Detect which cell encompasses the target text, then output its [X, Y] center coordinate. 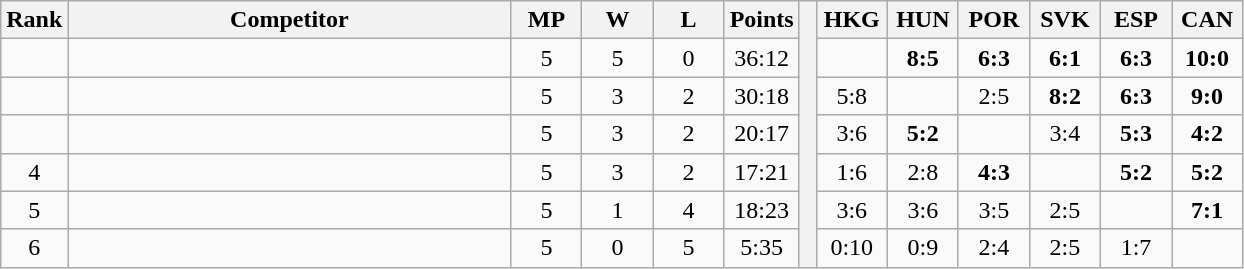
ESP [1136, 20]
36:12 [762, 58]
POR [994, 20]
CAN [1208, 20]
17:21 [762, 172]
18:23 [762, 210]
10:0 [1208, 58]
4:2 [1208, 134]
8:2 [1064, 96]
5:35 [762, 248]
30:18 [762, 96]
Rank [34, 20]
4:3 [994, 172]
Competitor [290, 20]
L [688, 20]
5:8 [852, 96]
1 [618, 210]
0:10 [852, 248]
1:7 [1136, 248]
20:17 [762, 134]
5:3 [1136, 134]
SVK [1064, 20]
HUN [922, 20]
8:5 [922, 58]
3:5 [994, 210]
7:1 [1208, 210]
6:1 [1064, 58]
0:9 [922, 248]
Points [762, 20]
9:0 [1208, 96]
1:6 [852, 172]
W [618, 20]
MP [546, 20]
3:4 [1064, 134]
HKG [852, 20]
2:4 [994, 248]
2:8 [922, 172]
6 [34, 248]
